Extract the (x, y) coordinate from the center of the cell holding the provided text.  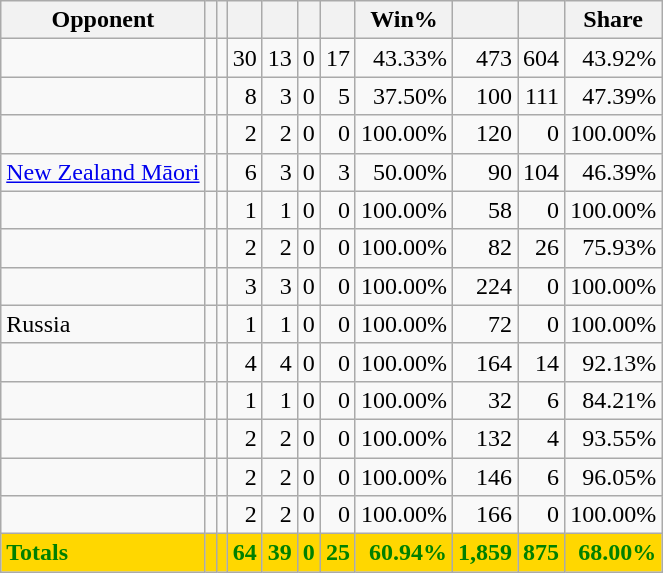
50.00% (404, 172)
14 (542, 362)
68.00% (614, 553)
104 (542, 172)
37.50% (404, 96)
13 (280, 58)
17 (338, 58)
64 (244, 553)
84.21% (614, 400)
93.55% (614, 438)
111 (542, 96)
46.39% (614, 172)
Win% (404, 20)
90 (486, 172)
39 (280, 553)
47.39% (614, 96)
164 (486, 362)
224 (486, 286)
26 (542, 248)
25 (338, 553)
43.33% (404, 58)
473 (486, 58)
5 (338, 96)
Russia (103, 324)
43.92% (614, 58)
96.05% (614, 477)
72 (486, 324)
1,859 (486, 553)
82 (486, 248)
132 (486, 438)
875 (542, 553)
120 (486, 134)
Share (614, 20)
New Zealand Māori (103, 172)
75.93% (614, 248)
Opponent (103, 20)
32 (486, 400)
146 (486, 477)
92.13% (614, 362)
60.94% (404, 553)
30 (244, 58)
58 (486, 210)
8 (244, 96)
100 (486, 96)
Totals (103, 553)
166 (486, 515)
604 (542, 58)
